Detect which cell encompasses the target text, then output its [x, y] center coordinate. 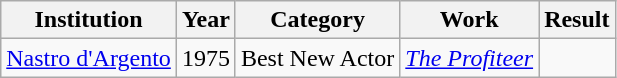
1975 [206, 58]
Work [470, 20]
Year [206, 20]
Nastro d'Argento [89, 58]
Institution [89, 20]
The Profiteer [470, 58]
Category [317, 20]
Best New Actor [317, 58]
Result [577, 20]
